Locate the cell with the specified text and output its (x, y) center coordinate. 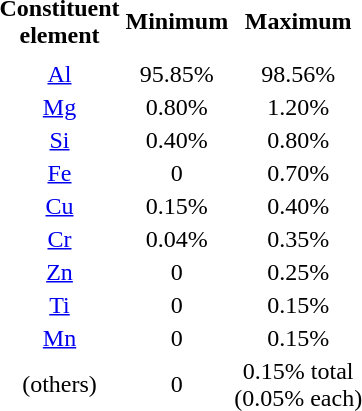
0.40% (177, 140)
0.04% (177, 239)
95.85% (177, 74)
0.15% (177, 206)
0.80% (177, 107)
